Capture the cell that displays the provided text and extract its [X, Y] central coordinate. 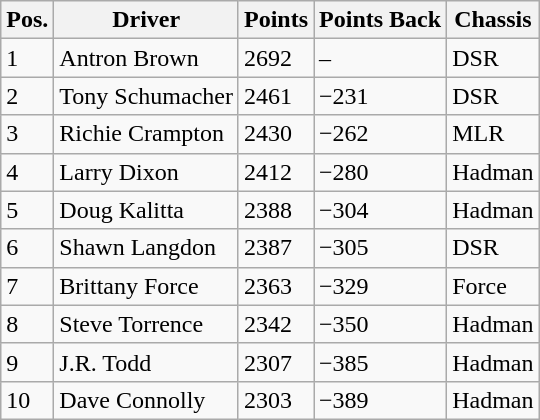
−350 [380, 324]
2692 [276, 58]
−389 [380, 400]
2303 [276, 400]
J.R. Todd [146, 362]
Points [276, 20]
4 [28, 172]
3 [28, 134]
Richie Crampton [146, 134]
2430 [276, 134]
−304 [380, 210]
MLR [493, 134]
6 [28, 248]
−329 [380, 286]
2387 [276, 248]
−280 [380, 172]
2307 [276, 362]
Shawn Langdon [146, 248]
Doug Kalitta [146, 210]
Dave Connolly [146, 400]
Chassis [493, 20]
2461 [276, 96]
Steve Torrence [146, 324]
Pos. [28, 20]
2412 [276, 172]
Force [493, 286]
−262 [380, 134]
−305 [380, 248]
Points Back [380, 20]
2363 [276, 286]
10 [28, 400]
5 [28, 210]
−231 [380, 96]
8 [28, 324]
7 [28, 286]
1 [28, 58]
2342 [276, 324]
−385 [380, 362]
Driver [146, 20]
Tony Schumacher [146, 96]
– [380, 58]
Larry Dixon [146, 172]
9 [28, 362]
Brittany Force [146, 286]
2 [28, 96]
2388 [276, 210]
Antron Brown [146, 58]
